Scan for the cell matching the given text and deliver its (X, Y) coordinate at center. 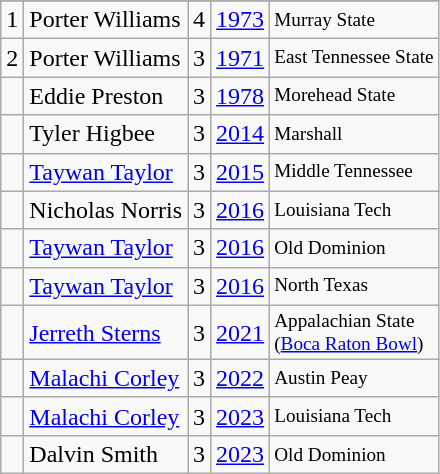
Morehead State (354, 96)
Appalachian State(Boca Raton Bowl) (354, 332)
1973 (240, 20)
2022 (240, 378)
Eddie Preston (106, 96)
Tyler Higbee (106, 134)
North Texas (354, 286)
Nicholas Norris (106, 210)
Middle Tennessee (354, 172)
Austin Peay (354, 378)
1978 (240, 96)
2 (12, 58)
2015 (240, 172)
Jerreth Sterns (106, 332)
4 (200, 20)
1 (12, 20)
Marshall (354, 134)
Murray State (354, 20)
2021 (240, 332)
1971 (240, 58)
2014 (240, 134)
East Tennessee State (354, 58)
Dalvin Smith (106, 455)
